Search for the cell housing the specified text and yield its [x, y] center coordinate. 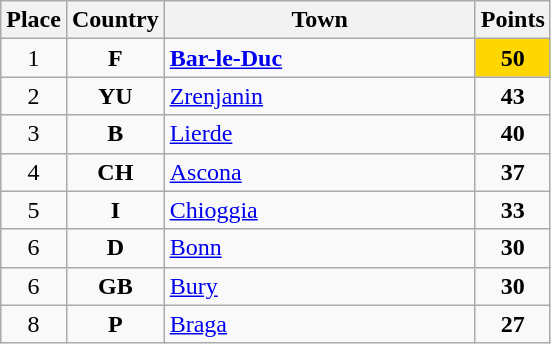
27 [512, 324]
Braga [320, 324]
Bury [320, 286]
GB [115, 286]
F [115, 58]
CH [115, 172]
B [115, 134]
P [115, 324]
50 [512, 58]
I [115, 210]
D [115, 248]
43 [512, 96]
Zrenjanin [320, 96]
2 [34, 96]
8 [34, 324]
Place [34, 20]
Bar-le-Duc [320, 58]
5 [34, 210]
4 [34, 172]
33 [512, 210]
Ascona [320, 172]
Points [512, 20]
Bonn [320, 248]
37 [512, 172]
3 [34, 134]
Lierde [320, 134]
40 [512, 134]
Country [115, 20]
YU [115, 96]
Town [320, 20]
1 [34, 58]
Chioggia [320, 210]
